Scan for the cell matching the given text and deliver its (X, Y) coordinate at center. 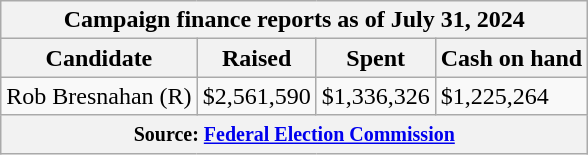
Spent (376, 58)
Candidate (99, 58)
Cash on hand (511, 58)
$1,225,264 (511, 96)
Rob Bresnahan (R) (99, 96)
$1,336,326 (376, 96)
Raised (256, 58)
Campaign finance reports as of July 31, 2024 (294, 20)
$2,561,590 (256, 96)
Source: Federal Election Commission (294, 134)
